Capture the cell that displays the provided text and extract its (x, y) central coordinate. 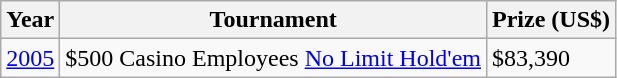
Prize (US$) (552, 20)
2005 (30, 58)
$500 Casino Employees No Limit Hold'em (274, 58)
Year (30, 20)
$83,390 (552, 58)
Tournament (274, 20)
